From the cell containing the given text, extract its center point as [x, y] coordinate. 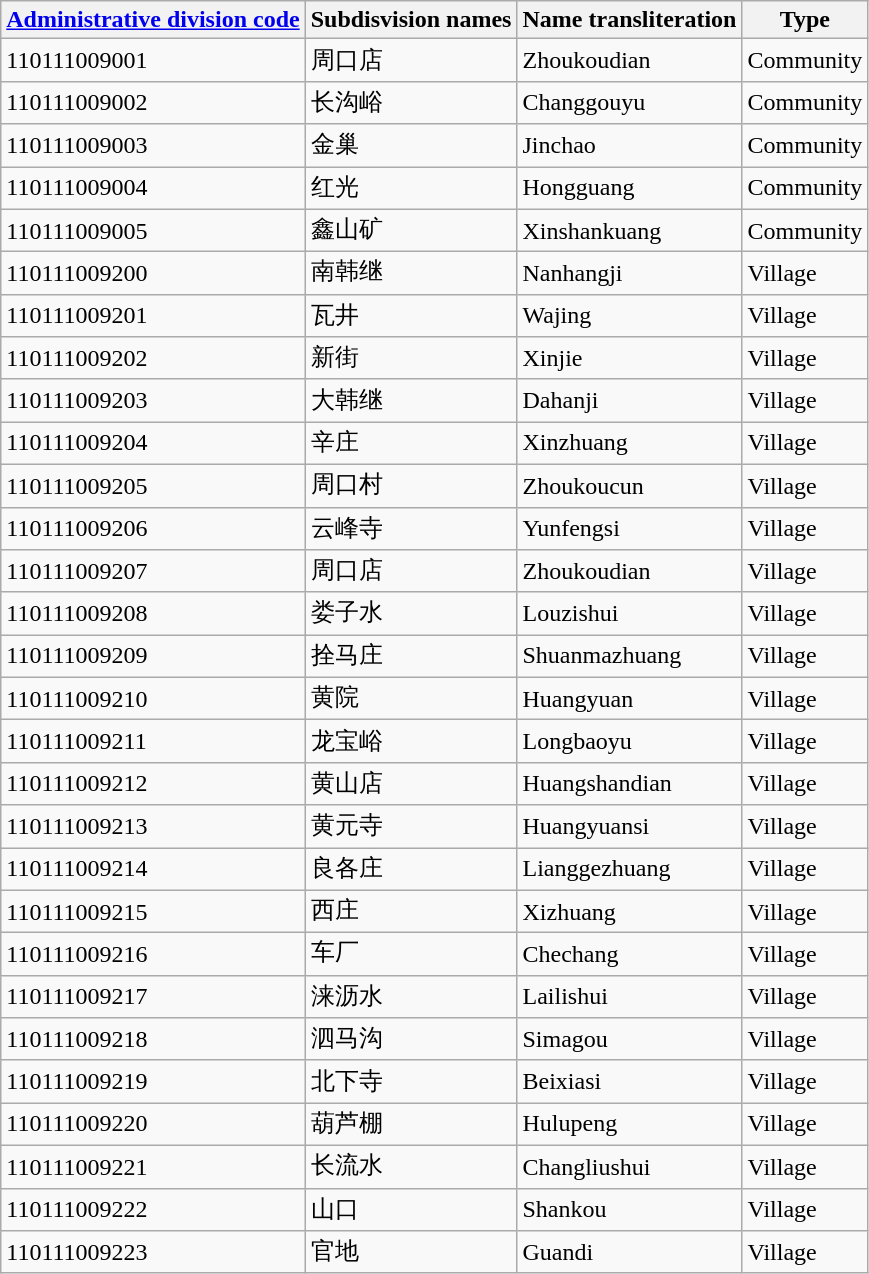
Xinshankuang [630, 230]
110111009002 [153, 102]
Huangyuan [630, 698]
110111009217 [153, 996]
110111009214 [153, 870]
110111009209 [153, 656]
110111009206 [153, 528]
Huangyuansi [630, 826]
110111009003 [153, 146]
110111009216 [153, 954]
官地 [411, 1252]
黄元寺 [411, 826]
涞沥水 [411, 996]
110111009205 [153, 486]
西庄 [411, 912]
110111009203 [153, 400]
Subdisvision names [411, 20]
瓦井 [411, 316]
Louzishui [630, 614]
拴马庄 [411, 656]
龙宝峪 [411, 742]
娄子水 [411, 614]
黄山店 [411, 784]
鑫山矿 [411, 230]
云峰寺 [411, 528]
辛庄 [411, 444]
110111009213 [153, 826]
周口村 [411, 486]
110111009201 [153, 316]
Zhoukoucun [630, 486]
110111009222 [153, 1210]
Changgouyu [630, 102]
110111009210 [153, 698]
Type [805, 20]
金巢 [411, 146]
Hulupeng [630, 1124]
110111009004 [153, 188]
110111009207 [153, 572]
110111009211 [153, 742]
Xizhuang [630, 912]
110111009220 [153, 1124]
Wajing [630, 316]
Xinzhuang [630, 444]
葫芦棚 [411, 1124]
Lianggezhuang [630, 870]
长流水 [411, 1166]
Guandi [630, 1252]
南韩继 [411, 274]
Chechang [630, 954]
110111009212 [153, 784]
110111009001 [153, 60]
车厂 [411, 954]
110111009219 [153, 1082]
Beixiasi [630, 1082]
红光 [411, 188]
长沟峪 [411, 102]
黄院 [411, 698]
Yunfengsi [630, 528]
Shuanmazhuang [630, 656]
Xinjie [630, 358]
110111009223 [153, 1252]
110111009204 [153, 444]
Lailishui [630, 996]
Administrative division code [153, 20]
Simagou [630, 1040]
大韩继 [411, 400]
山口 [411, 1210]
110111009200 [153, 274]
Longbaoyu [630, 742]
Nanhangji [630, 274]
Name transliteration [630, 20]
Hongguang [630, 188]
110111009221 [153, 1166]
良各庄 [411, 870]
110111009215 [153, 912]
110111009208 [153, 614]
Changliushui [630, 1166]
泗马沟 [411, 1040]
110111009218 [153, 1040]
新街 [411, 358]
Shankou [630, 1210]
Dahanji [630, 400]
北下寺 [411, 1082]
110111009005 [153, 230]
Huangshandian [630, 784]
Jinchao [630, 146]
110111009202 [153, 358]
